Scan for the cell matching the given text and deliver its (x, y) coordinate at center. 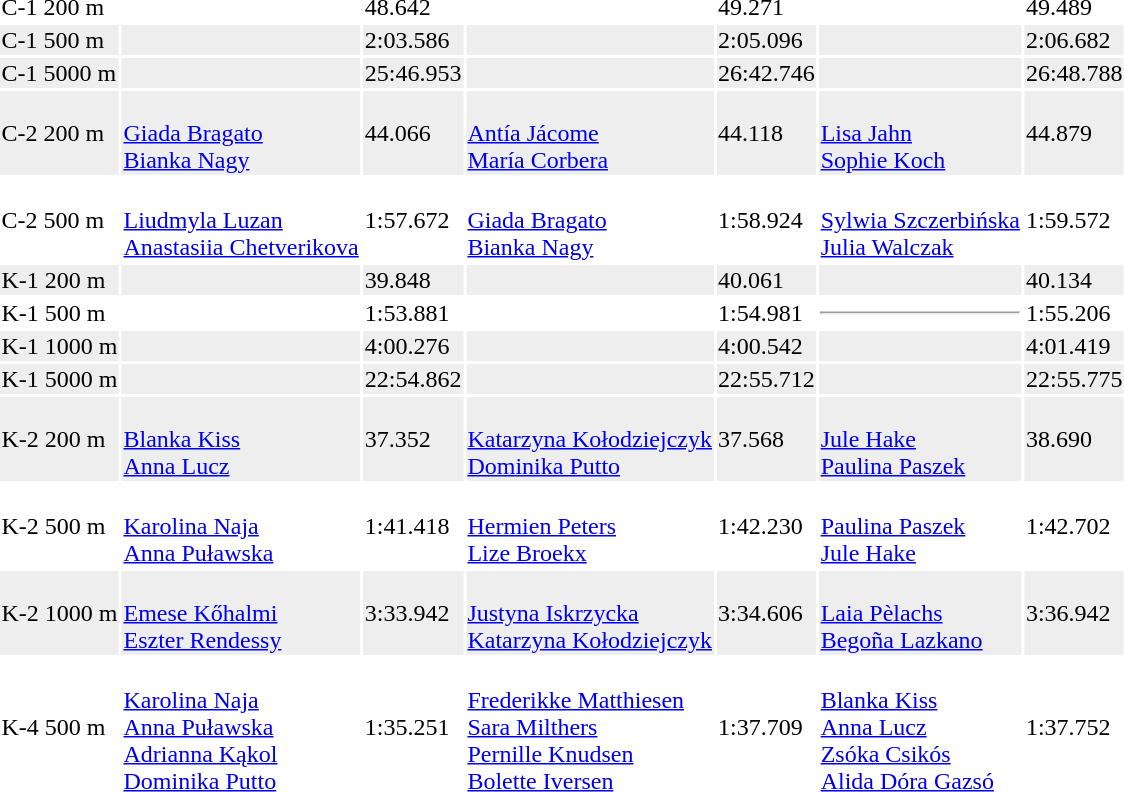
2:06.682 (1074, 40)
Blanka KissAnna Lucz (241, 439)
1:59.572 (1074, 220)
C-2 200 m (60, 133)
Laia PèlachsBegoña Lazkano (920, 613)
37.352 (413, 439)
1:54.981 (766, 313)
1:42.230 (766, 526)
3:36.942 (1074, 613)
22:55.775 (1074, 379)
Hermien PetersLize Broekx (590, 526)
40.134 (1074, 280)
C-2 500 m (60, 220)
Justyna IskrzyckaKatarzyna Kołodziejczyk (590, 613)
1:42.702 (1074, 526)
Katarzyna KołodziejczykDominika Putto (590, 439)
1:53.881 (413, 313)
4:01.419 (1074, 346)
2:05.096 (766, 40)
K-2 1000 m (60, 613)
Lisa JahnSophie Koch (920, 133)
22:55.712 (766, 379)
Jule HakePaulina Paszek (920, 439)
3:33.942 (413, 613)
Emese KőhalmiEszter Rendessy (241, 613)
40.061 (766, 280)
C-1 5000 m (60, 73)
37.568 (766, 439)
1:55.206 (1074, 313)
22:54.862 (413, 379)
1:41.418 (413, 526)
4:00.276 (413, 346)
Paulina PaszekJule Hake (920, 526)
1:58.924 (766, 220)
4:00.542 (766, 346)
39.848 (413, 280)
K-1 200 m (60, 280)
K-1 500 m (60, 313)
2:03.586 (413, 40)
38.690 (1074, 439)
C-1 500 m (60, 40)
3:34.606 (766, 613)
44.118 (766, 133)
44.066 (413, 133)
K-2 500 m (60, 526)
Liudmyla LuzanAnastasiia Chetverikova (241, 220)
25:46.953 (413, 73)
K-1 5000 m (60, 379)
Antía JácomeMaría Corbera (590, 133)
1:57.672 (413, 220)
K-1 1000 m (60, 346)
26:48.788 (1074, 73)
Karolina NajaAnna Puławska (241, 526)
K-2 200 m (60, 439)
Sylwia SzczerbińskaJulia Walczak (920, 220)
26:42.746 (766, 73)
44.879 (1074, 133)
